Return (x, y) of the center of cell containing provided text 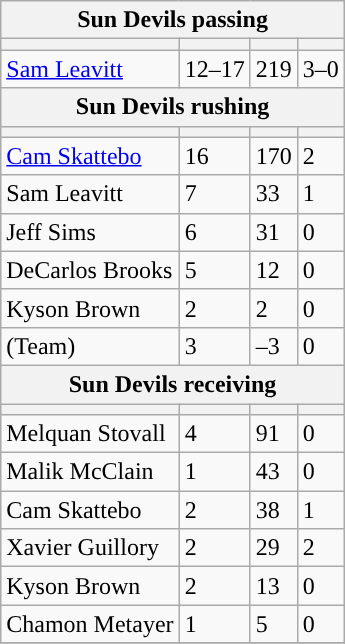
38 (274, 510)
3–0 (320, 69)
7 (214, 194)
91 (274, 434)
Xavier Guillory (90, 548)
219 (274, 69)
Malik McClain (90, 472)
12 (274, 270)
Sun Devils rushing (173, 107)
29 (274, 548)
33 (274, 194)
43 (274, 472)
Melquan Stovall (90, 434)
12–17 (214, 69)
170 (274, 156)
–3 (274, 346)
4 (214, 434)
16 (214, 156)
Sun Devils receiving (173, 384)
Jeff Sims (90, 232)
Sun Devils passing (173, 20)
13 (274, 586)
31 (274, 232)
(Team) (90, 346)
3 (214, 346)
6 (214, 232)
Chamon Metayer (90, 624)
DeCarlos Brooks (90, 270)
